Detect which cell encompasses the target text, then output its [x, y] center coordinate. 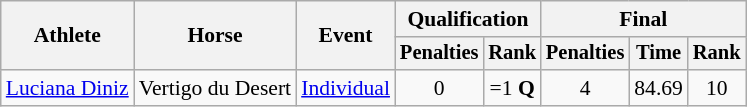
10 [717, 88]
Luciana Diniz [68, 88]
4 [585, 88]
Vertigo du Desert [215, 88]
Final [644, 19]
Qualification [468, 19]
0 [439, 88]
84.69 [658, 88]
Event [346, 36]
Athlete [68, 36]
Time [658, 54]
Horse [215, 36]
Individual [346, 88]
=1 Q [512, 88]
